Search for the cell housing the specified text and yield its (x, y) center coordinate. 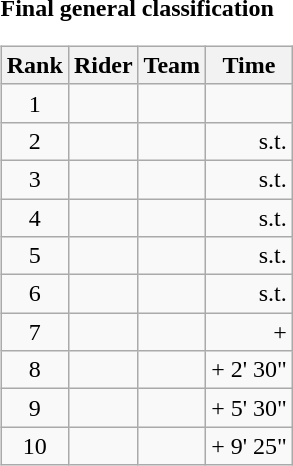
Time (250, 65)
Rank (34, 65)
1 (34, 103)
+ 2' 30" (250, 370)
7 (34, 332)
+ 9' 25" (250, 446)
5 (34, 256)
3 (34, 179)
2 (34, 141)
8 (34, 370)
4 (34, 217)
+ (250, 332)
9 (34, 408)
Team (172, 65)
10 (34, 446)
Rider (103, 65)
6 (34, 294)
+ 5' 30" (250, 408)
